Locate the cell with the specified text and output its (X, Y) center coordinate. 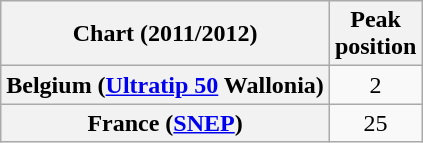
France (SNEP) (166, 123)
2 (375, 85)
Belgium (Ultratip 50 Wallonia) (166, 85)
Chart (2011/2012) (166, 34)
Peakposition (375, 34)
25 (375, 123)
